For the text-containing cell, return its midpoint in (x, y) coordinate format. 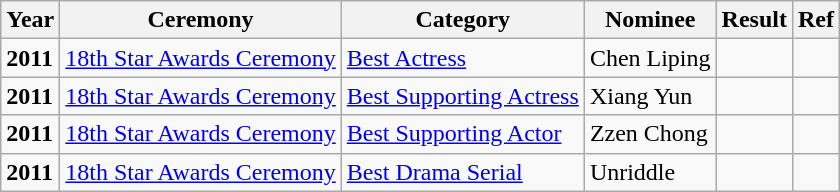
Result (754, 20)
Best Supporting Actress (462, 96)
Ref (816, 20)
Best Actress (462, 58)
Best Drama Serial (462, 172)
Chen Liping (650, 58)
Year (30, 20)
Best Supporting Actor (462, 134)
Xiang Yun (650, 96)
Unriddle (650, 172)
Zzen Chong (650, 134)
Category (462, 20)
Nominee (650, 20)
Ceremony (200, 20)
